Extract the [x, y] coordinate from the center of the cell holding the provided text.  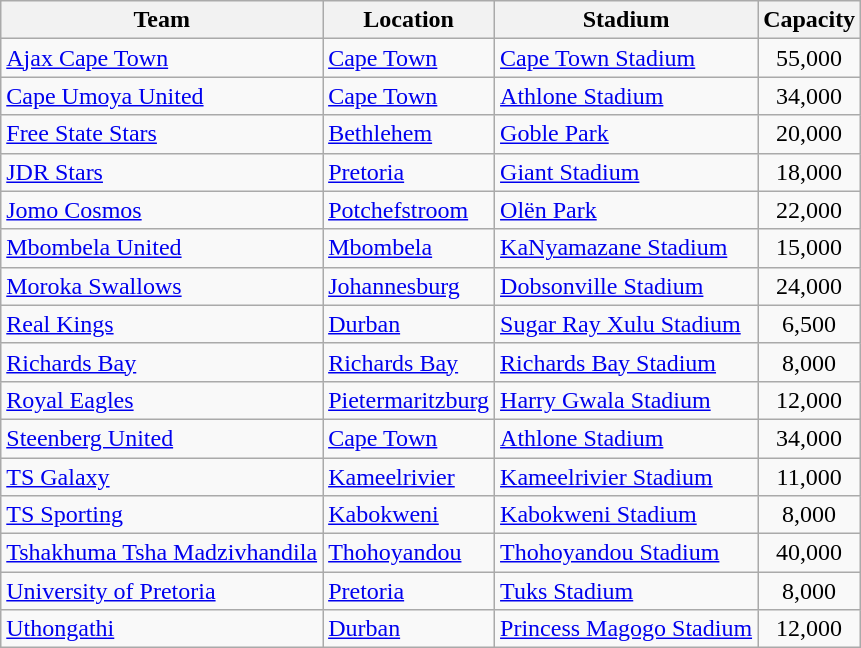
KaNyamazane Stadium [626, 248]
Team [162, 20]
Capacity [810, 20]
Steenberg United [162, 438]
Kameelrivier [409, 477]
Richards Bay Stadium [626, 362]
Johannesburg [409, 286]
Kabokweni [409, 515]
20,000 [810, 134]
Tuks Stadium [626, 591]
University of Pretoria [162, 591]
Uthongathi [162, 629]
Tshakhuma Tsha Madzivhandila [162, 553]
Location [409, 20]
Mbombela United [162, 248]
Harry Gwala Stadium [626, 400]
Kabokweni Stadium [626, 515]
Thohoyandou [409, 553]
Royal Eagles [162, 400]
Bethlehem [409, 134]
Kameelrivier Stadium [626, 477]
18,000 [810, 172]
TS Galaxy [162, 477]
Olën Park [626, 210]
24,000 [810, 286]
Dobsonville Stadium [626, 286]
Moroka Swallows [162, 286]
6,500 [810, 324]
Thohoyandou Stadium [626, 553]
11,000 [810, 477]
Jomo Cosmos [162, 210]
Pietermaritzburg [409, 400]
Ajax Cape Town [162, 58]
Stadium [626, 20]
Goble Park [626, 134]
Princess Magogo Stadium [626, 629]
Mbombela [409, 248]
40,000 [810, 553]
Real Kings [162, 324]
JDR Stars [162, 172]
Potchefstroom [409, 210]
Cape Town Stadium [626, 58]
Free State Stars [162, 134]
TS Sporting [162, 515]
Giant Stadium [626, 172]
22,000 [810, 210]
Sugar Ray Xulu Stadium [626, 324]
Cape Umoya United [162, 96]
15,000 [810, 248]
55,000 [810, 58]
